Scan for the cell matching the given text and deliver its [X, Y] coordinate at center. 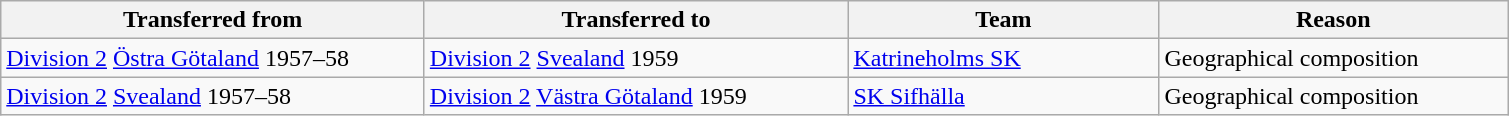
Team [1004, 20]
Transferred from [213, 20]
Division 2 Svealand 1959 [636, 58]
Katrineholms SK [1004, 58]
Reason [1334, 20]
SK Sifhälla [1004, 96]
Division 2 Östra Götaland 1957–58 [213, 58]
Division 2 Västra Götaland 1959 [636, 96]
Transferred to [636, 20]
Division 2 Svealand 1957–58 [213, 96]
